Scan for the cell matching the given text and deliver its [x, y] coordinate at center. 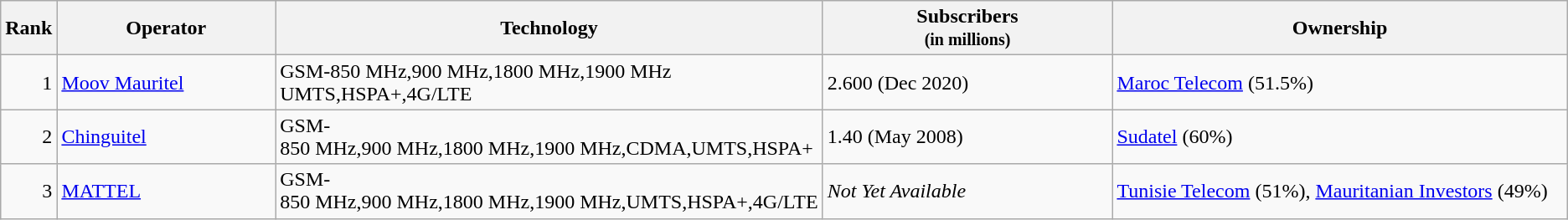
2 [28, 137]
Ownership [1340, 28]
Sudatel (60%) [1340, 137]
Subscribers(in millions) [967, 28]
Moov Mauritel [166, 82]
GSM-850 MHz,900 MHz,1800 MHz,1900 MHz,CDMA,UMTS,HSPA+ [549, 137]
Tunisie Telecom (51%), Mauritanian Investors (49%) [1340, 191]
Technology [549, 28]
1.40 (May 2008) [967, 137]
GSM- 850 MHz,900 MHz,1800 MHz,1900 MHz,UMTS,HSPA+,4G/LTE [549, 191]
Rank [28, 28]
GSM-850 MHz,900 MHz,1800 MHz,1900 MHz UMTS,HSPA+,4G/LTE [549, 82]
MATTEL [166, 191]
3 [28, 191]
Chinguitel [166, 137]
1 [28, 82]
Operator [166, 28]
2.600 (Dec 2020) [967, 82]
Not Yet Available [967, 191]
Maroc Telecom (51.5%) [1340, 82]
